Scan for the cell matching the given text and deliver its (X, Y) coordinate at center. 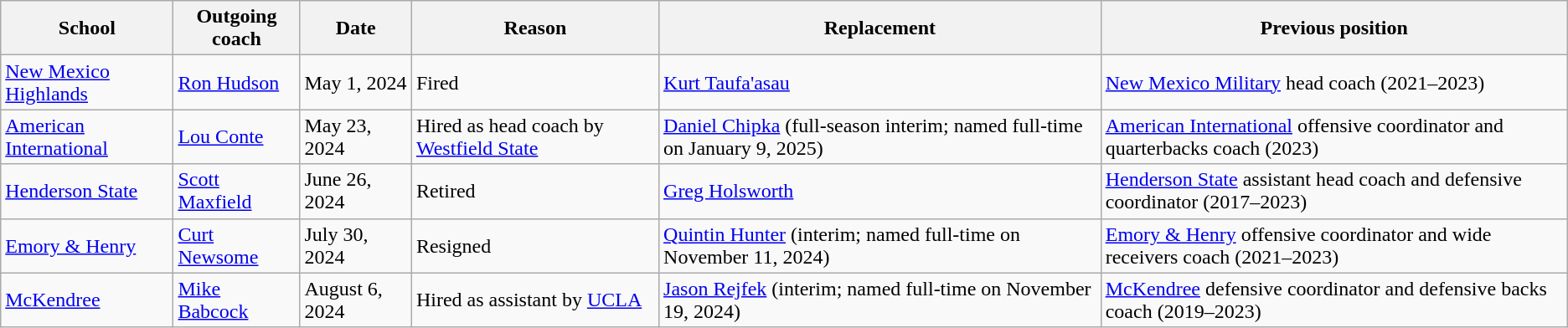
August 6, 2024 (355, 300)
American International offensive coordinator and quarterbacks coach (2023) (1333, 137)
Replacement (880, 28)
McKendree defensive coordinator and defensive backs coach (2019–2023) (1333, 300)
July 30, 2024 (355, 246)
Jason Rejfek (interim; named full-time on November 19, 2024) (880, 300)
Mike Babcock (236, 300)
Curt Newsome (236, 246)
Date (355, 28)
Quintin Hunter (interim; named full-time on November 11, 2024) (880, 246)
Kurt Taufa'asau (880, 82)
Reason (534, 28)
Retired (534, 191)
New Mexico Highlands (87, 82)
McKendree (87, 300)
Daniel Chipka (full-season interim; named full-time on January 9, 2025) (880, 137)
Lou Conte (236, 137)
Emory & Henry offensive coordinator and wide receivers coach (2021–2023) (1333, 246)
Henderson State assistant head coach and defensive coordinator (2017–2023) (1333, 191)
Hired as head coach by Westfield State (534, 137)
Ron Hudson (236, 82)
Scott Maxfield (236, 191)
Emory & Henry (87, 246)
Outgoing coach (236, 28)
American International (87, 137)
Previous position (1333, 28)
May 23, 2024 (355, 137)
Greg Holsworth (880, 191)
School (87, 28)
Fired (534, 82)
Resigned (534, 246)
May 1, 2024 (355, 82)
Hired as assistant by UCLA (534, 300)
June 26, 2024 (355, 191)
New Mexico Military head coach (2021–2023) (1333, 82)
Henderson State (87, 191)
